Return [X, Y] of the center of cell containing provided text 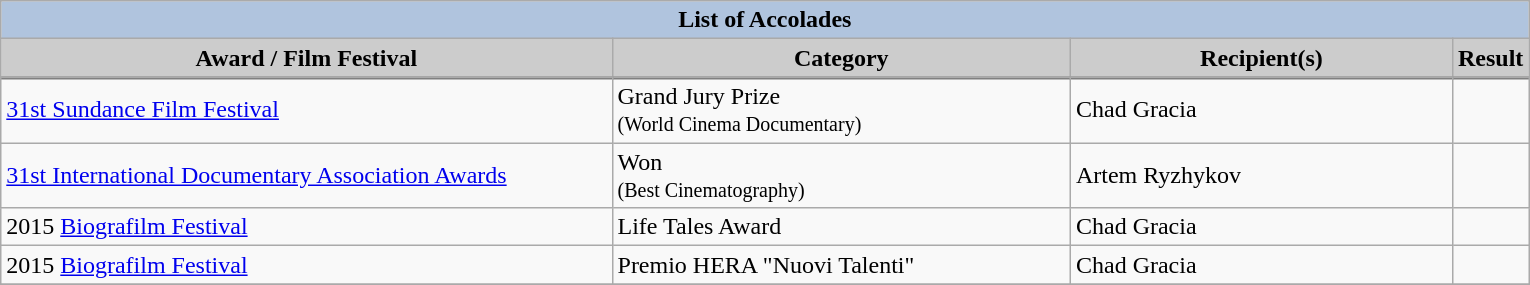
Life Tales Award [841, 227]
Result [1490, 58]
31st Sundance Film Festival [306, 110]
Premio HERA "Nuovi Talenti" [841, 265]
Award / Film Festival [306, 58]
Won(Best Cinematography) [841, 176]
List of Accolades [765, 20]
31st International Documentary Association Awards [306, 176]
Category [841, 58]
Grand Jury Prize(World Cinema Documentary) [841, 110]
Artem Ryzhykov [1261, 176]
Recipient(s) [1261, 58]
